Capture the cell that displays the provided text and extract its (x, y) central coordinate. 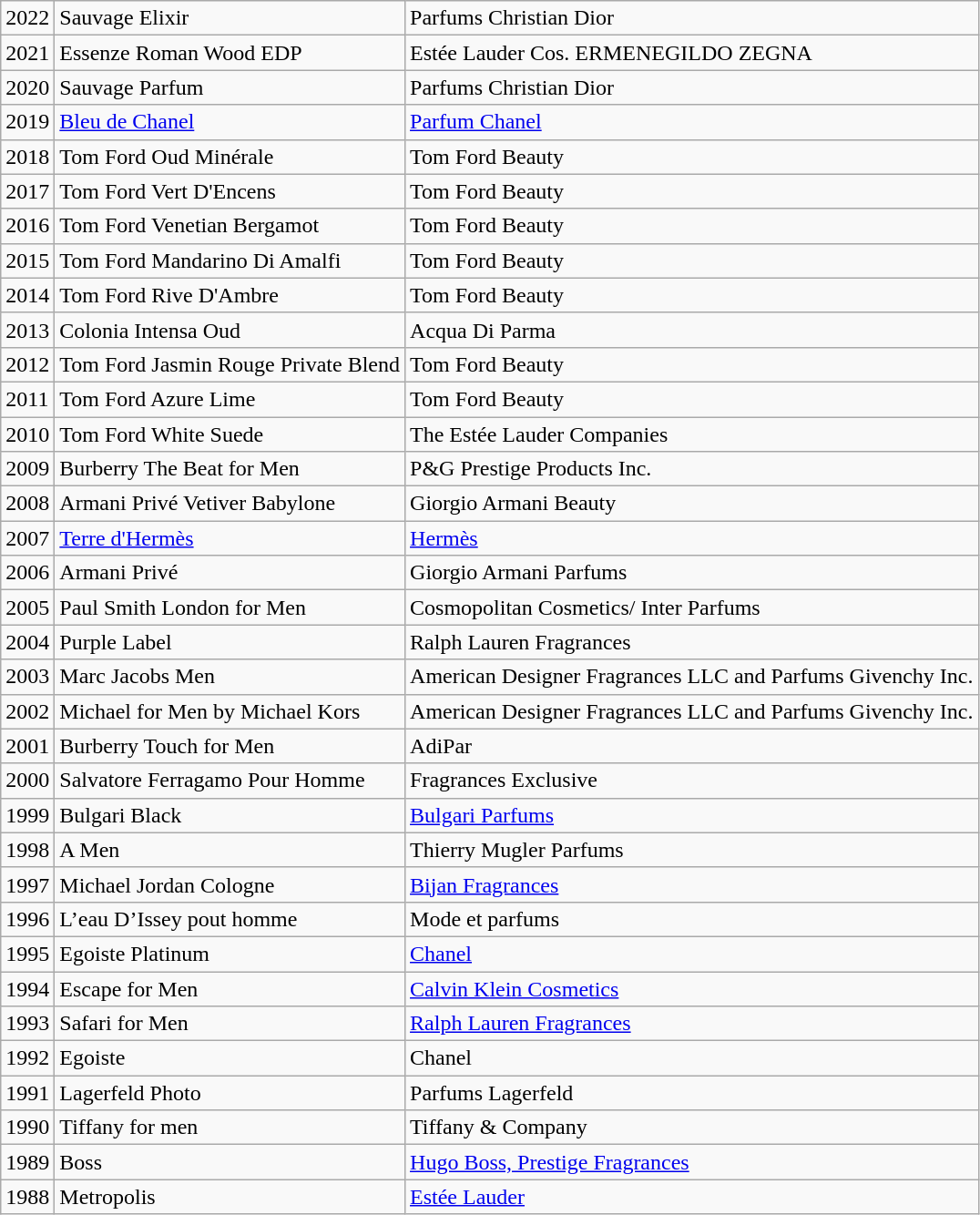
Parfum Chanel (692, 122)
Tom Ford Vert D'Encens (230, 191)
Terre d'Hermès (230, 538)
Michael for Men by Michael Kors (230, 711)
1995 (27, 954)
1988 (27, 1197)
1989 (27, 1162)
Tom Ford Mandarino Di Amalfi (230, 260)
Bleu de Chanel (230, 122)
Egoiste (230, 1058)
Lagerfeld Photo (230, 1093)
Hermès (692, 538)
Bulgari Parfums (692, 815)
Burberry Touch for Men (230, 746)
2003 (27, 677)
Tom Ford Jasmin Rouge Private Blend (230, 364)
2016 (27, 226)
1993 (27, 1024)
1991 (27, 1093)
2001 (27, 746)
1992 (27, 1058)
2017 (27, 191)
Calvin Klein Cosmetics (692, 988)
Tom Ford White Suede (230, 434)
1996 (27, 919)
Giorgio Armani Parfums (692, 573)
Salvatore Ferragamo Pour Homme (230, 781)
2021 (27, 53)
Armani Privé (230, 573)
Thierry Mugler Parfums (692, 850)
2010 (27, 434)
Tiffany for men (230, 1128)
Michael Jordan Cologne (230, 884)
2006 (27, 573)
Egoiste Platinum (230, 954)
2005 (27, 607)
Tom Ford Oud Minérale (230, 157)
Paul Smith London for Men (230, 607)
Bijan Fragrances (692, 884)
Essenze Roman Wood EDP (230, 53)
Burberry The Beat for Men (230, 469)
Sauvage Parfum (230, 87)
Purple Label (230, 642)
1994 (27, 988)
Tom Ford Rive D'Ambre (230, 295)
1990 (27, 1128)
The Estée Lauder Companies (692, 434)
Estée Lauder Cos. ERMENEGILDO ZEGNA (692, 53)
Safari for Men (230, 1024)
Giorgio Armani Beauty (692, 504)
2004 (27, 642)
2014 (27, 295)
2007 (27, 538)
Hugo Boss, Prestige Fragrances (692, 1162)
Colonia Intensa Oud (230, 330)
L’eau D’Issey pout homme (230, 919)
A Men (230, 850)
AdiPar (692, 746)
2013 (27, 330)
Marc Jacobs Men (230, 677)
Cosmopolitan Cosmetics/ Inter Parfums (692, 607)
2000 (27, 781)
Sauvage Elixir (230, 18)
Armani Privé Vetiver Babylone (230, 504)
1998 (27, 850)
2022 (27, 18)
P&G Prestige Products Inc. (692, 469)
2019 (27, 122)
Mode et parfums (692, 919)
Tiffany & Company (692, 1128)
Bulgari Black (230, 815)
2002 (27, 711)
Parfums Lagerfeld (692, 1093)
2008 (27, 504)
Estée Lauder (692, 1197)
2011 (27, 399)
2009 (27, 469)
Tom Ford Azure Lime (230, 399)
2015 (27, 260)
1997 (27, 884)
1999 (27, 815)
Escape for Men (230, 988)
2012 (27, 364)
2020 (27, 87)
Fragrances Exclusive (692, 781)
Acqua Di Parma (692, 330)
Boss (230, 1162)
2018 (27, 157)
Metropolis (230, 1197)
Tom Ford Venetian Bergamot (230, 226)
